Find where the given text appears and provide that cell's center as (X, Y) coordinate. 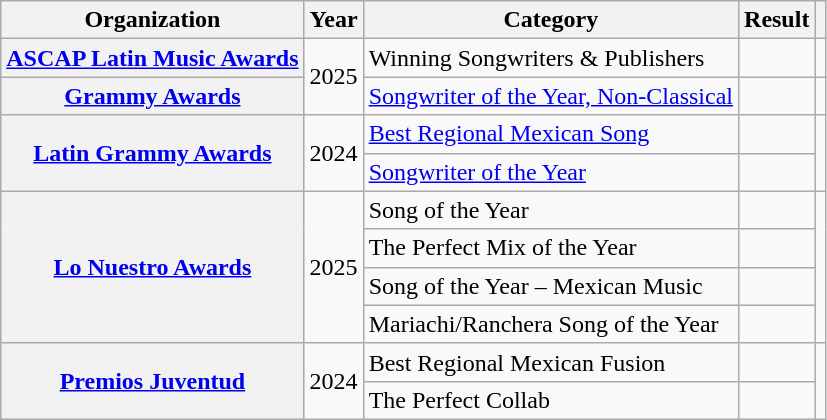
Premios Juventud (152, 381)
Year (334, 20)
The Perfect Collab (550, 400)
Song of the Year – Mexican Music (550, 286)
Lo Nuestro Awards (152, 267)
ASCAP Latin Music Awards (152, 58)
Organization (152, 20)
Mariachi/Ranchera Song of the Year (550, 324)
Latin Grammy Awards (152, 153)
Songwriter of the Year (550, 172)
Song of the Year (550, 210)
Result (777, 20)
Best Regional Mexican Song (550, 134)
Grammy Awards (152, 96)
Best Regional Mexican Fusion (550, 362)
Songwriter of the Year, Non-Classical (550, 96)
Winning Songwriters & Publishers (550, 58)
Category (550, 20)
The Perfect Mix of the Year (550, 248)
